Return [X, Y] of the center of cell containing provided text 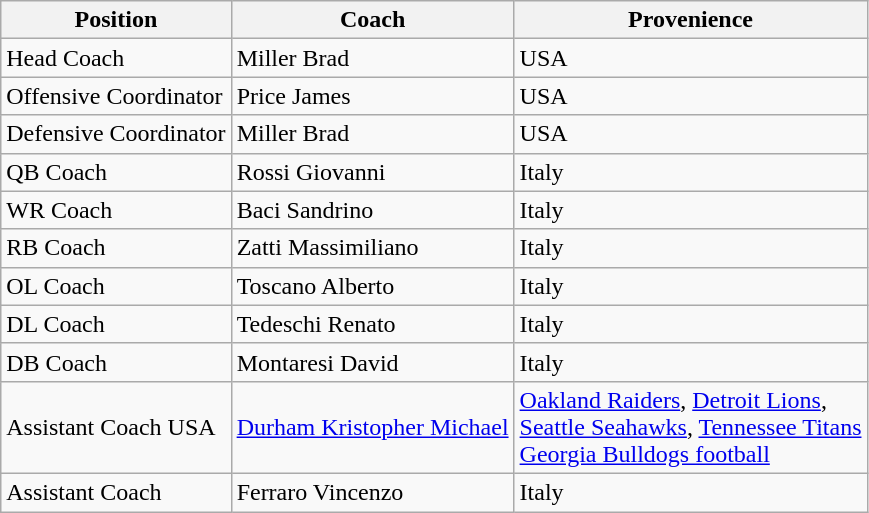
Head Coach [116, 58]
Ferraro Vincenzo [372, 492]
Tedeschi Renato [372, 324]
Assistant Coach [116, 492]
Oakland Raiders, Detroit Lions,Seattle Seahawks, Tennessee TitansGeorgia Bulldogs football [690, 427]
QB Coach [116, 172]
DB Coach [116, 362]
Defensive Coordinator [116, 134]
Rossi Giovanni [372, 172]
Zatti Massimiliano [372, 248]
Montaresi David [372, 362]
Assistant Coach USA [116, 427]
Price James [372, 96]
Coach [372, 20]
Baci Sandrino [372, 210]
Offensive Coordinator [116, 96]
Durham Kristopher Michael [372, 427]
RB Coach [116, 248]
Provenience [690, 20]
Position [116, 20]
Toscano Alberto [372, 286]
WR Coach [116, 210]
OL Coach [116, 286]
DL Coach [116, 324]
